Search for the cell housing the specified text and yield its (x, y) center coordinate. 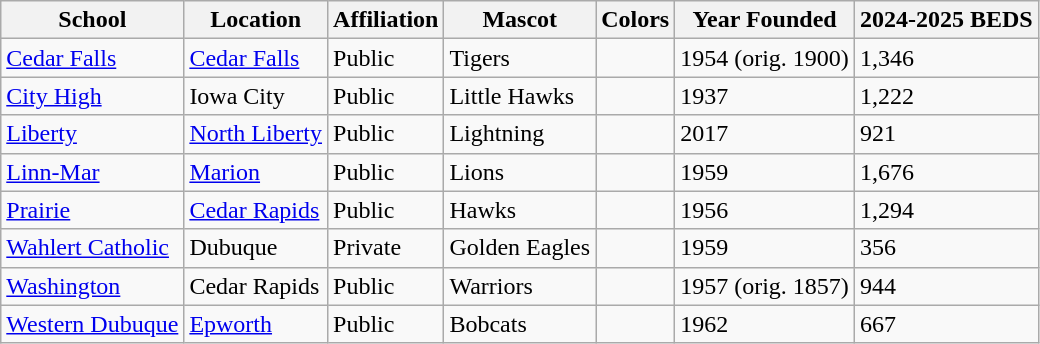
667 (946, 324)
1,676 (946, 172)
1957 (orig. 1857) (765, 286)
Lightning (520, 134)
1954 (orig. 1900) (765, 58)
Year Founded (765, 20)
Western Dubuque (92, 324)
Iowa City (256, 96)
1,222 (946, 96)
944 (946, 286)
City High (92, 96)
Colors (636, 20)
Private (386, 248)
Wahlert Catholic (92, 248)
Epworth (256, 324)
Affiliation (386, 20)
Liberty (92, 134)
Bobcats (520, 324)
Location (256, 20)
1962 (765, 324)
Linn-Mar (92, 172)
Hawks (520, 210)
Marion (256, 172)
Washington (92, 286)
1937 (765, 96)
1,294 (946, 210)
Tigers (520, 58)
Mascot (520, 20)
1,346 (946, 58)
2024-2025 BEDS (946, 20)
356 (946, 248)
1956 (765, 210)
921 (946, 134)
2017 (765, 134)
Prairie (92, 210)
North Liberty (256, 134)
Golden Eagles (520, 248)
Dubuque (256, 248)
Lions (520, 172)
School (92, 20)
Warriors (520, 286)
Little Hawks (520, 96)
